Return [x, y] of the center of cell containing provided text 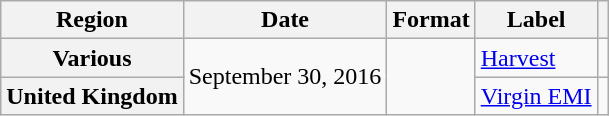
Virgin EMI [536, 96]
Region [92, 20]
Various [92, 58]
United Kingdom [92, 96]
Harvest [536, 58]
September 30, 2016 [285, 77]
Label [536, 20]
Format [431, 20]
Date [285, 20]
